Output the (x, y) coordinate of the center of the cell containing the given text.  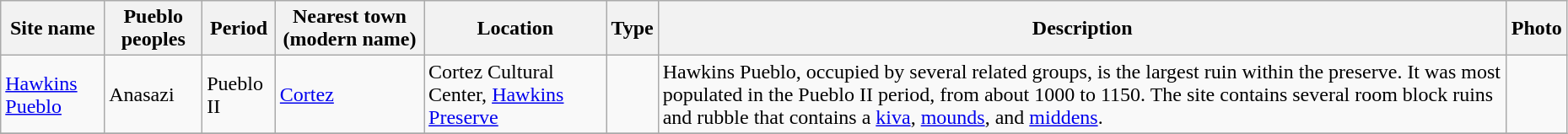
Nearest town (modern name) (349, 29)
Cortez (349, 94)
Site name (52, 29)
Location (515, 29)
Period (240, 29)
Pueblo peoples (154, 29)
Type (633, 29)
Description (1082, 29)
Anasazi (154, 94)
Hawkins Pueblo (52, 94)
Pueblo II (240, 94)
Cortez Cultural Center, Hawkins Preserve (515, 94)
Photo (1537, 29)
